Determine the (x, y) coordinate at the center of the cell enclosing the given text.  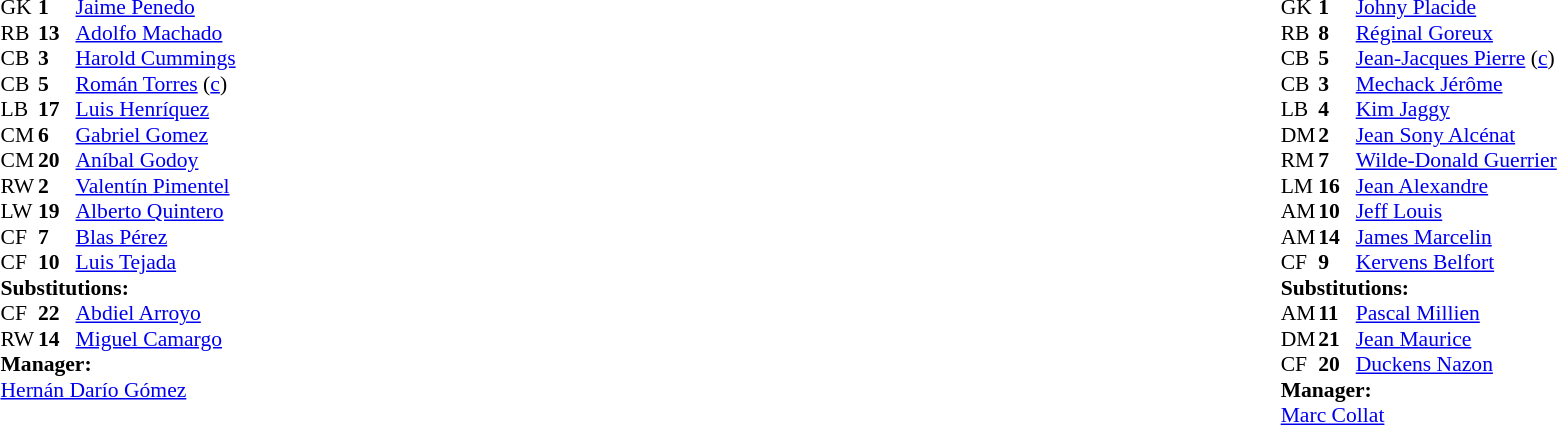
Harold Cummings (156, 59)
James Marcelin (1456, 237)
Luis Henríquez (156, 109)
Hernán Darío Gómez (118, 390)
Duckens Nazon (1456, 365)
Jean Alexandre (1456, 186)
Jean-Jacques Pierre (c) (1456, 59)
Jean Maurice (1456, 339)
Alberto Quintero (156, 211)
Pascal Millien (1456, 313)
Miguel Camargo (156, 339)
Kim Jaggy (1456, 109)
11 (1337, 313)
13 (57, 33)
Wilde-Donald Guerrier (1456, 161)
Jeff Louis (1456, 211)
Kervens Belfort (1456, 263)
17 (57, 109)
22 (57, 313)
Aníbal Godoy (156, 161)
Mechack Jérôme (1456, 84)
16 (1337, 186)
8 (1337, 33)
21 (1337, 339)
Román Torres (c) (156, 84)
9 (1337, 263)
Adolfo Machado (156, 33)
Abdiel Arroyo (156, 313)
Réginal Goreux (1456, 33)
Blas Pérez (156, 237)
Luis Tejada (156, 263)
4 (1337, 109)
Jean Sony Alcénat (1456, 135)
6 (57, 135)
19 (57, 211)
RM (1300, 161)
LW (19, 211)
LM (1300, 186)
Valentín Pimentel (156, 186)
Gabriel Gomez (156, 135)
